Pinpoint the cell where the given text exists, returning its (X, Y) midpoint coordinate. 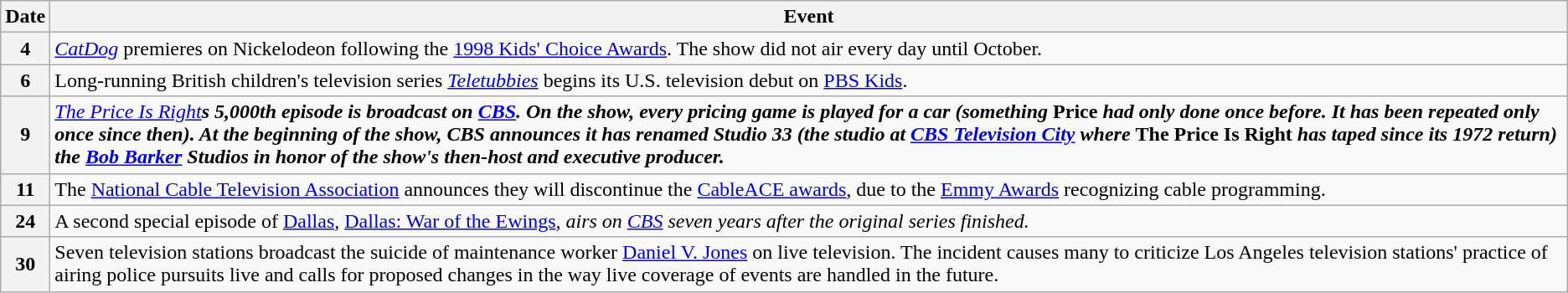
30 (25, 265)
Event (809, 17)
The National Cable Television Association announces they will discontinue the CableACE awards, due to the Emmy Awards recognizing cable programming. (809, 189)
Long-running British children's television series Teletubbies begins its U.S. television debut on PBS Kids. (809, 80)
9 (25, 135)
A second special episode of Dallas, Dallas: War of the Ewings, airs on CBS seven years after the original series finished. (809, 221)
4 (25, 49)
6 (25, 80)
Date (25, 17)
24 (25, 221)
CatDog premieres on Nickelodeon following the 1998 Kids' Choice Awards. The show did not air every day until October. (809, 49)
11 (25, 189)
